Locate the cell with the specified text and output its [x, y] center coordinate. 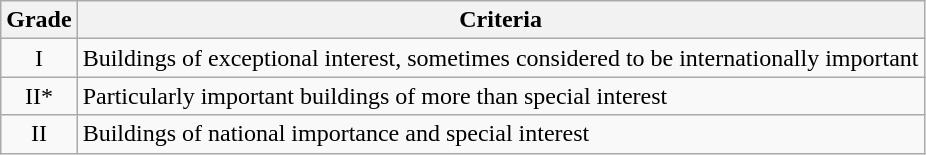
Buildings of exceptional interest, sometimes considered to be internationally important [500, 58]
Particularly important buildings of more than special interest [500, 96]
I [39, 58]
Criteria [500, 20]
II [39, 134]
II* [39, 96]
Grade [39, 20]
Buildings of national importance and special interest [500, 134]
